Provide the (X, Y) coordinate of the cell's center where the given text is located.  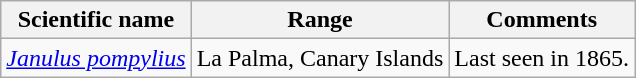
Scientific name (96, 20)
Janulus pompylius (96, 58)
La Palma, Canary Islands (320, 58)
Range (320, 20)
Last seen in 1865. (542, 58)
Comments (542, 20)
